Provide the [X, Y] coordinate of the cell's center where the given text is located.  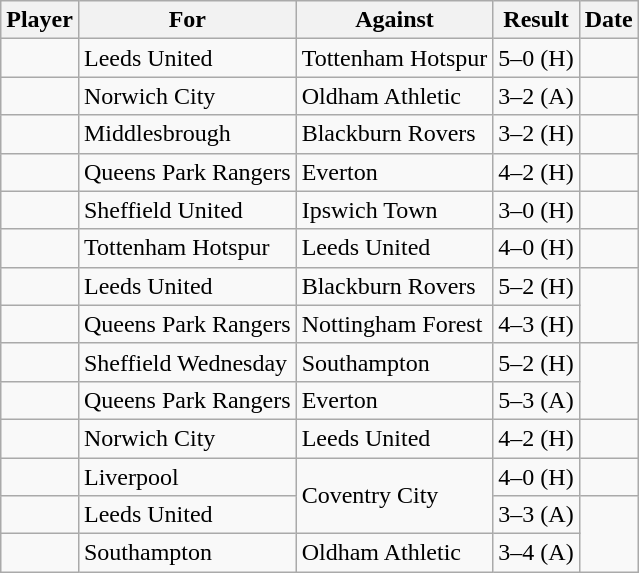
Sheffield Wednesday [187, 362]
Ipswich Town [394, 210]
Date [608, 20]
For [187, 20]
Result [536, 20]
3–2 (H) [536, 134]
5–3 (A) [536, 400]
Player [40, 20]
3–4 (A) [536, 553]
Against [394, 20]
4–3 (H) [536, 324]
Coventry City [394, 496]
3–0 (H) [536, 210]
Nottingham Forest [394, 324]
Middlesbrough [187, 134]
5–0 (H) [536, 58]
Sheffield United [187, 210]
3–2 (A) [536, 96]
Liverpool [187, 477]
3–3 (A) [536, 515]
